Find where the given text appears and provide that cell's center as (x, y) coordinate. 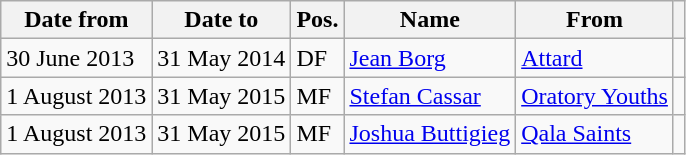
30 June 2013 (76, 58)
Stefan Cassar (430, 96)
Jean Borg (430, 58)
Pos. (318, 20)
Joshua Buttigieg (430, 134)
From (595, 20)
Date from (76, 20)
Date to (222, 20)
DF (318, 58)
Name (430, 20)
Oratory Youths (595, 96)
Attard (595, 58)
31 May 2014 (222, 58)
Qala Saints (595, 134)
